Return [x, y] of the center of cell containing provided text 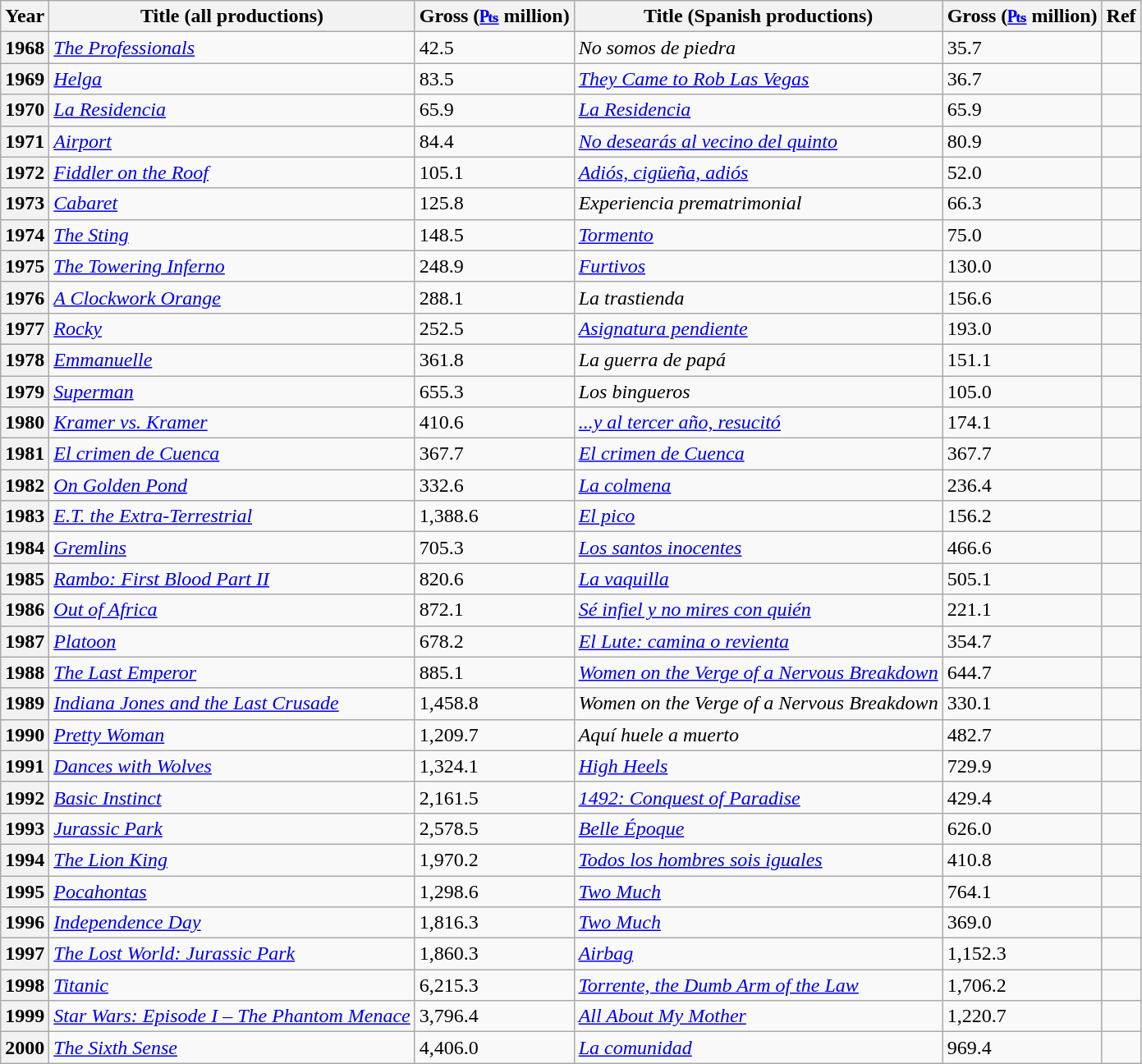
105.0 [1022, 392]
330.1 [1022, 704]
Titanic [232, 985]
Belle Époque [759, 828]
1970 [25, 110]
369.0 [1022, 923]
La comunidad [759, 1048]
125.8 [494, 204]
La trastienda [759, 297]
969.4 [1022, 1048]
410.8 [1022, 860]
Rambo: First Blood Part II [232, 579]
361.8 [494, 360]
Title (Spanish productions) [759, 16]
Jurassic Park [232, 828]
Airbag [759, 954]
505.1 [1022, 579]
1997 [25, 954]
1973 [25, 204]
The Towering Inferno [232, 266]
A Clockwork Orange [232, 297]
La vaquilla [759, 579]
Title (all productions) [232, 16]
Tormento [759, 235]
1,298.6 [494, 891]
332.6 [494, 485]
626.0 [1022, 828]
Asignatura pendiente [759, 328]
Cabaret [232, 204]
705.3 [494, 548]
1,816.3 [494, 923]
Los santos inocentes [759, 548]
248.9 [494, 266]
429.4 [1022, 797]
1,324.1 [494, 766]
Kramer vs. Kramer [232, 423]
Out of Africa [232, 610]
1988 [25, 672]
1986 [25, 610]
Star Wars: Episode I – The Phantom Menace [232, 1016]
2,161.5 [494, 797]
1,970.2 [494, 860]
1998 [25, 985]
Torrente, the Dumb Arm of the Law [759, 985]
1971 [25, 141]
105.1 [494, 172]
1,388.6 [494, 516]
1982 [25, 485]
83.5 [494, 79]
482.7 [1022, 735]
1969 [25, 79]
1991 [25, 766]
Year [25, 16]
La colmena [759, 485]
...y al tercer año, resucitó [759, 423]
Experiencia prematrimonial [759, 204]
156.2 [1022, 516]
1984 [25, 548]
Airport [232, 141]
1979 [25, 392]
1980 [25, 423]
Emmanuelle [232, 360]
Basic Instinct [232, 797]
1977 [25, 328]
La guerra de papá [759, 360]
1995 [25, 891]
885.1 [494, 672]
Todos los hombres sois iguales [759, 860]
El Lute: camina o revienta [759, 641]
4,406.0 [494, 1048]
1996 [25, 923]
1992 [25, 797]
E.T. the Extra-Terrestrial [232, 516]
148.5 [494, 235]
The Professionals [232, 48]
764.1 [1022, 891]
1,220.7 [1022, 1016]
655.3 [494, 392]
193.0 [1022, 328]
1994 [25, 860]
1492: Conquest of Paradise [759, 797]
84.4 [494, 141]
644.7 [1022, 672]
2,578.5 [494, 828]
156.6 [1022, 297]
High Heels [759, 766]
252.5 [494, 328]
729.9 [1022, 766]
Superman [232, 392]
The Lost World: Jurassic Park [232, 954]
820.6 [494, 579]
35.7 [1022, 48]
Gremlins [232, 548]
36.7 [1022, 79]
Pocahontas [232, 891]
The Last Emperor [232, 672]
678.2 [494, 641]
Furtivos [759, 266]
Fiddler on the Roof [232, 172]
Platoon [232, 641]
6,215.3 [494, 985]
151.1 [1022, 360]
They Came to Rob Las Vegas [759, 79]
42.5 [494, 48]
1968 [25, 48]
410.6 [494, 423]
Los bingueros [759, 392]
1981 [25, 454]
1,209.7 [494, 735]
2000 [25, 1048]
Indiana Jones and the Last Crusade [232, 704]
80.9 [1022, 141]
1989 [25, 704]
1,458.8 [494, 704]
75.0 [1022, 235]
466.6 [1022, 548]
174.1 [1022, 423]
1976 [25, 297]
The Lion King [232, 860]
1987 [25, 641]
1,706.2 [1022, 985]
Rocky [232, 328]
The Sixth Sense [232, 1048]
1985 [25, 579]
Pretty Woman [232, 735]
1972 [25, 172]
Dances with Wolves [232, 766]
Adiós, cigüeña, adiós [759, 172]
130.0 [1022, 266]
Aquí huele a muerto [759, 735]
1999 [25, 1016]
3,796.4 [494, 1016]
1978 [25, 360]
Sé infiel y no mires con quién [759, 610]
221.1 [1022, 610]
The Sting [232, 235]
All About My Mother [759, 1016]
On Golden Pond [232, 485]
1990 [25, 735]
1,860.3 [494, 954]
66.3 [1022, 204]
236.4 [1022, 485]
No desearás al vecino del quinto [759, 141]
1974 [25, 235]
El pico [759, 516]
1,152.3 [1022, 954]
Ref [1121, 16]
1975 [25, 266]
No somos de piedra [759, 48]
1983 [25, 516]
52.0 [1022, 172]
1993 [25, 828]
288.1 [494, 297]
354.7 [1022, 641]
Helga [232, 79]
Independence Day [232, 923]
872.1 [494, 610]
